Determine the (x, y) coordinate at the center of the cell enclosing the given text.  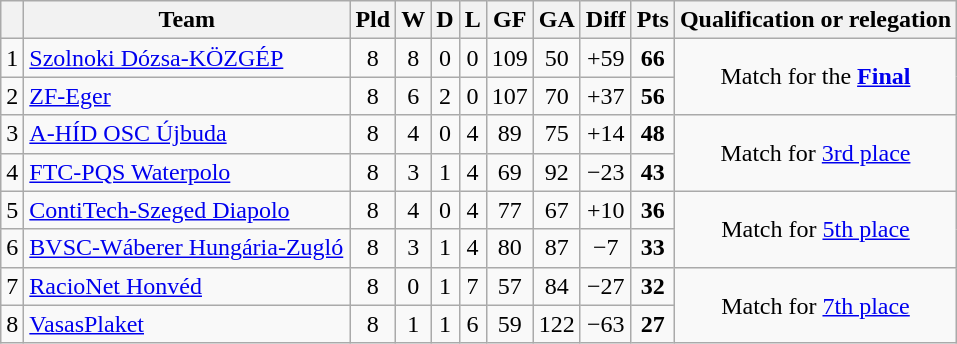
27 (652, 324)
56 (652, 96)
+37 (606, 96)
77 (510, 210)
RacioNet Honvéd (187, 286)
32 (652, 286)
107 (510, 96)
A-HÍD OSC Újbuda (187, 134)
ZF-Eger (187, 96)
Match for 5th place (815, 229)
+14 (606, 134)
66 (652, 58)
−7 (606, 248)
Pts (652, 20)
87 (556, 248)
Szolnoki Dózsa-KÖZGÉP (187, 58)
+59 (606, 58)
70 (556, 96)
48 (652, 134)
89 (510, 134)
57 (510, 286)
Diff (606, 20)
−63 (606, 324)
D (445, 20)
84 (556, 286)
Match for 7th place (815, 305)
L (472, 20)
43 (652, 172)
W (414, 20)
Pld (373, 20)
Team (187, 20)
109 (510, 58)
33 (652, 248)
80 (510, 248)
50 (556, 58)
36 (652, 210)
ContiTech-Szeged Diapolo (187, 210)
5 (12, 210)
GF (510, 20)
VasasPlaket (187, 324)
Qualification or relegation (815, 20)
67 (556, 210)
Match for 3rd place (815, 153)
Match for the Final (815, 77)
−27 (606, 286)
FTC-PQS Waterpolo (187, 172)
GA (556, 20)
59 (510, 324)
+10 (606, 210)
122 (556, 324)
−23 (606, 172)
BVSC-Wáberer Hungária-Zugló (187, 248)
69 (510, 172)
75 (556, 134)
92 (556, 172)
